Detect which cell encompasses the target text, then output its (x, y) center coordinate. 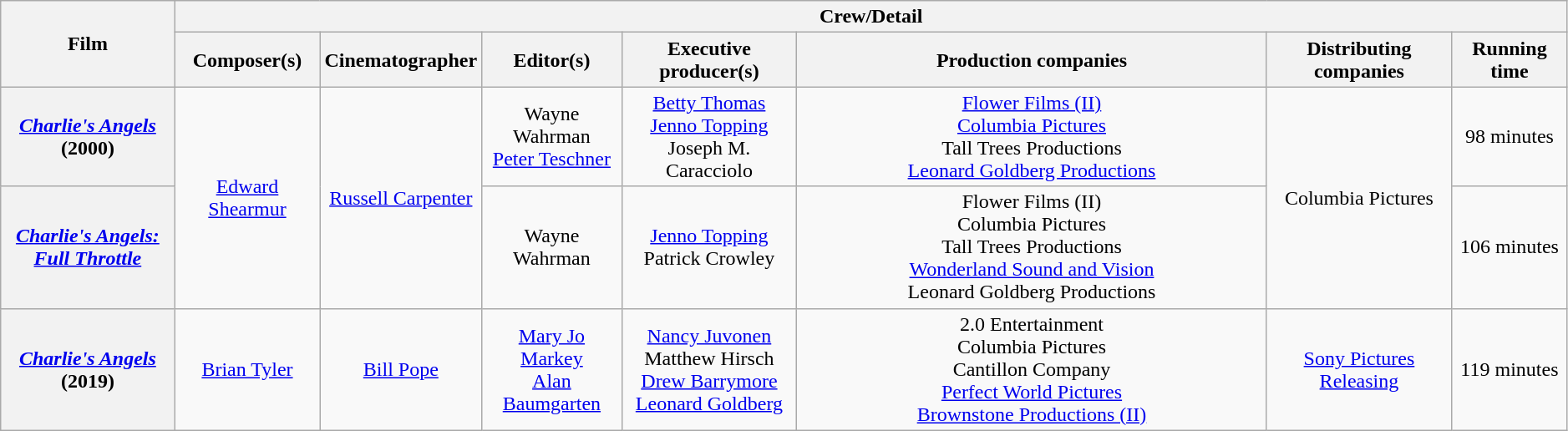
Running time (1510, 60)
106 minutes (1510, 247)
Mary Jo Markey Alan Baumgarten (552, 369)
Wayne Wahrman Peter Teschner (552, 137)
Wayne Wahrman (552, 247)
Flower Films (II) Columbia Pictures Tall Trees Productions Leonard Goldberg Productions (1033, 137)
Bill Pope (401, 369)
Betty Thomas Jenno Topping Joseph M. Caracciolo (708, 137)
Distributing companies (1358, 60)
Jenno Topping Patrick Crowley (708, 247)
Executive producer(s) (708, 60)
Charlie's Angels (2019) (88, 369)
Flower Films (II) Columbia Pictures Tall Trees Productions Wonderland Sound and Vision Leonard Goldberg Productions (1033, 247)
Production companies (1033, 60)
Editor(s) (552, 60)
Nancy Juvonen Matthew Hirsch Drew Barrymore Leonard Goldberg (708, 369)
Crew/Detail (870, 17)
Charlie's Angels (2000) (88, 137)
Edward Shearmur (247, 197)
Russell Carpenter (401, 197)
2.0 Entertainment Columbia Pictures Cantillon Company Perfect World Pictures Brownstone Productions (II) (1033, 369)
Charlie's Angels: Full Throttle (88, 247)
Film (88, 43)
Sony Pictures Releasing (1358, 369)
Brian Tyler (247, 369)
119 minutes (1510, 369)
Columbia Pictures (1358, 197)
Cinematographer (401, 60)
98 minutes (1510, 137)
Composer(s) (247, 60)
